Provide the [x, y] coordinate of the cell's center where the given text is located.  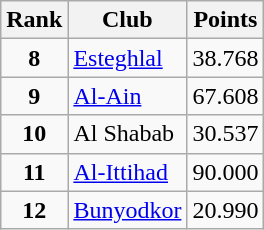
8 [34, 58]
10 [34, 134]
9 [34, 96]
Al-Ittihad [128, 172]
Al Shabab [128, 134]
Bunyodkor [128, 210]
Esteghlal [128, 58]
90.000 [226, 172]
Club [128, 20]
20.990 [226, 210]
Points [226, 20]
Rank [34, 20]
30.537 [226, 134]
67.608 [226, 96]
11 [34, 172]
Al-Ain [128, 96]
38.768 [226, 58]
12 [34, 210]
